Return the (X, Y) coordinate for the center point of the cell that contains the specified text.  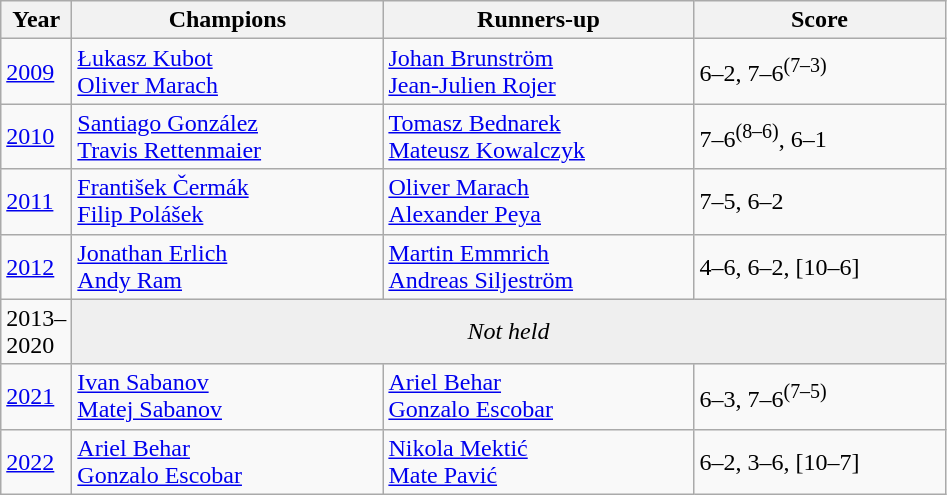
2013–2020 (36, 332)
2021 (36, 396)
2009 (36, 72)
Not held (508, 332)
7–6(8–6), 6–1 (820, 136)
6–2, 7–6(7–3) (820, 72)
Martin Emmrich Andreas Siljeström (538, 266)
Jonathan Erlich Andy Ram (228, 266)
Champions (228, 20)
Runners-up (538, 20)
2012 (36, 266)
Score (820, 20)
Santiago González Travis Rettenmaier (228, 136)
Łukasz Kubot Oliver Marach (228, 72)
2022 (36, 462)
Nikola Mektić Mate Pavić (538, 462)
František Čermák Filip Polášek (228, 202)
Johan Brunström Jean-Julien Rojer (538, 72)
7–5, 6–2 (820, 202)
Tomasz Bednarek Mateusz Kowalczyk (538, 136)
Year (36, 20)
6–3, 7–6(7–5) (820, 396)
Ivan Sabanov Matej Sabanov (228, 396)
Oliver Marach Alexander Peya (538, 202)
2011 (36, 202)
2010 (36, 136)
6–2, 3–6, [10–7] (820, 462)
4–6, 6–2, [10–6] (820, 266)
